Pinpoint the cell where the given text exists, returning its (X, Y) midpoint coordinate. 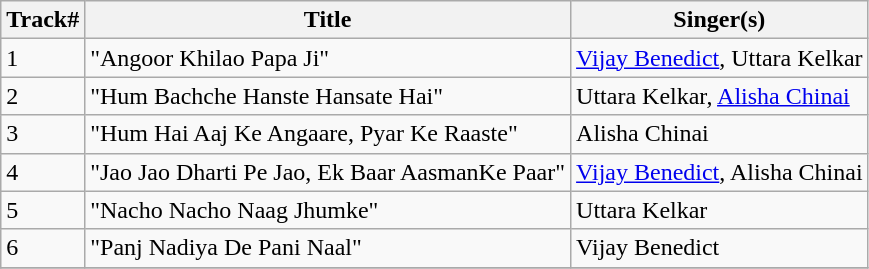
"Hum Hai Aaj Ke Angaare, Pyar Ke Raaste" (328, 134)
"Jao Jao Dharti Pe Jao, Ek Baar AasmanKe Paar" (328, 172)
Vijay Benedict, Uttara Kelkar (720, 58)
3 (43, 134)
5 (43, 210)
"Panj Nadiya De Pani Naal" (328, 248)
"Angoor Khilao Papa Ji" (328, 58)
Vijay Benedict (720, 248)
Track# (43, 20)
Uttara Kelkar, Alisha Chinai (720, 96)
Alisha Chinai (720, 134)
Title (328, 20)
1 (43, 58)
Singer(s) (720, 20)
4 (43, 172)
2 (43, 96)
"Hum Bachche Hanste Hansate Hai" (328, 96)
"Nacho Nacho Naag Jhumke" (328, 210)
Vijay Benedict, Alisha Chinai (720, 172)
6 (43, 248)
Uttara Kelkar (720, 210)
